Return the [X, Y] coordinate for the center point of the cell that contains the specified text.  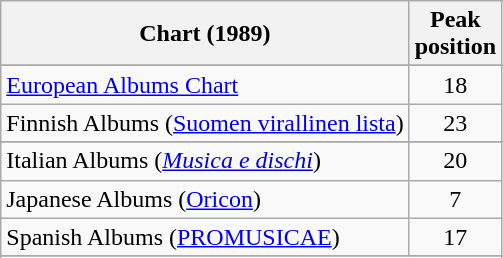
European Albums Chart [205, 85]
17 [455, 237]
Finnish Albums (Suomen virallinen lista) [205, 123]
Spanish Albums (PROMUSICAE) [205, 237]
Peakposition [455, 34]
Italian Albums (Musica e dischi) [205, 161]
20 [455, 161]
7 [455, 199]
Chart (1989) [205, 34]
23 [455, 123]
Japanese Albums (Oricon) [205, 199]
18 [455, 85]
